Search for the cell housing the specified text and yield its (X, Y) center coordinate. 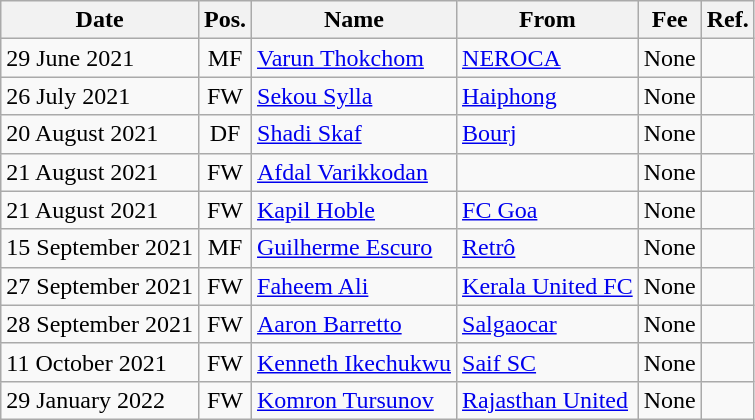
Pos. (224, 20)
Ref. (728, 20)
Bourj (548, 134)
Sekou Sylla (354, 96)
Kerala United FC (548, 286)
Saif SC (548, 362)
Afdal Varikkodan (354, 172)
Haiphong (548, 96)
Kenneth Ikechukwu (354, 362)
Komron Tursunov (354, 400)
From (548, 20)
Rajasthan United (548, 400)
Guilherme Escuro (354, 248)
29 January 2022 (100, 400)
20 August 2021 (100, 134)
Retrô (548, 248)
Date (100, 20)
Salgaocar (548, 324)
15 September 2021 (100, 248)
Shadi Skaf (354, 134)
Kapil Hoble (354, 210)
Aaron Barretto (354, 324)
Fee (670, 20)
26 July 2021 (100, 96)
11 October 2021 (100, 362)
FC Goa (548, 210)
DF (224, 134)
NEROCA (548, 58)
28 September 2021 (100, 324)
29 June 2021 (100, 58)
27 September 2021 (100, 286)
Varun Thokchom (354, 58)
Name (354, 20)
Faheem Ali (354, 286)
